Provide the (X, Y) coordinate of the cell's center where the given text is located.  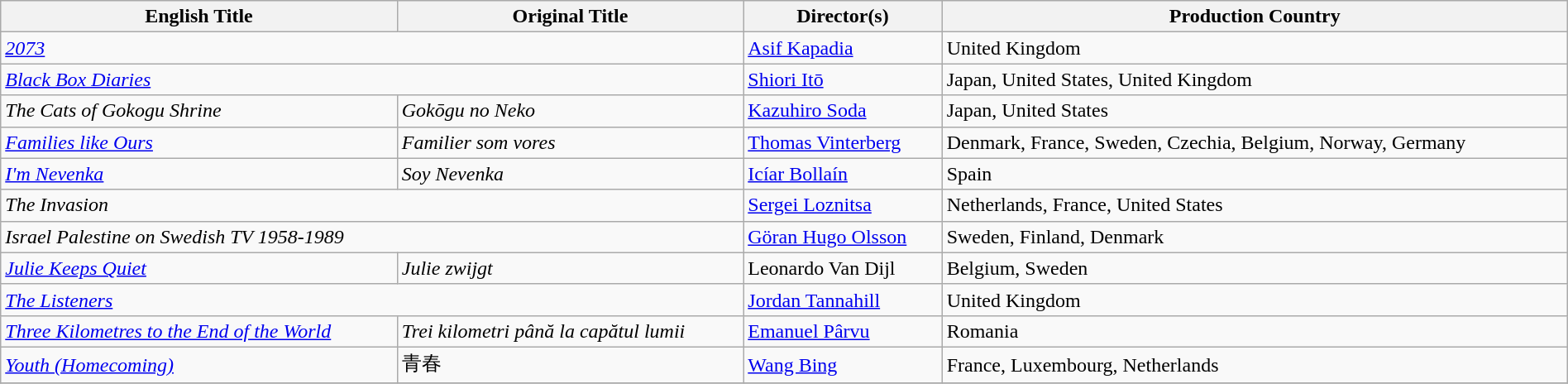
Belgium, Sweden (1255, 268)
Asif Kapadia (843, 48)
Japan, United States (1255, 111)
English Title (199, 17)
Production Country (1255, 17)
Three Kilometres to the End of the World (199, 331)
Denmark, France, Sweden, Czechia, Belgium, Norway, Germany (1255, 142)
Leonardo Van Dijl (843, 268)
2073 (372, 48)
Gokōgu no Neko (570, 111)
Soy Nevenka (570, 174)
Icíar Bollaín (843, 174)
The Listeners (372, 300)
Families like Ours (199, 142)
Israel Palestine on Swedish TV 1958-1989 (372, 237)
Sergei Loznitsa (843, 205)
Julie Keeps Quiet (199, 268)
Sweden, Finland, Denmark (1255, 237)
Netherlands, France, United States (1255, 205)
The Invasion (372, 205)
I'm Nevenka (199, 174)
Director(s) (843, 17)
The Cats of Gokogu Shrine (199, 111)
Spain (1255, 174)
Wang Bing (843, 364)
Julie zwijgt (570, 268)
Kazuhiro Soda (843, 111)
France, Luxembourg, Netherlands (1255, 364)
Original Title (570, 17)
Youth (Homecoming) (199, 364)
Japan, United States, United Kingdom (1255, 79)
Familier som vores (570, 142)
Shiori Itō (843, 79)
Emanuel Pârvu (843, 331)
Trei kilometri până la capătul lumii (570, 331)
Jordan Tannahill (843, 300)
Göran Hugo Olsson (843, 237)
青春 (570, 364)
Black Box Diaries (372, 79)
Thomas Vinterberg (843, 142)
Romania (1255, 331)
